Determine the (X, Y) coordinate at the center of the cell enclosing the given text.  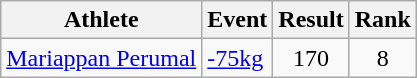
Event (238, 20)
Rank (382, 20)
Result (311, 20)
8 (382, 58)
-75kg (238, 58)
Mariappan Perumal (102, 58)
170 (311, 58)
Athlete (102, 20)
